Pinpoint the cell where the given text exists, returning its (x, y) midpoint coordinate. 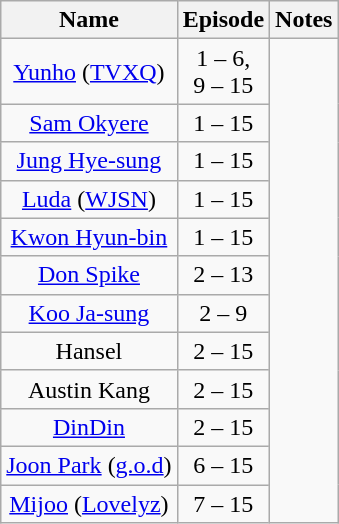
Kwon Hyun-bin (89, 237)
Episode (223, 20)
2 – 9 (223, 313)
Don Spike (89, 275)
Koo Ja-sung (89, 313)
Mijoo (Lovelyz) (89, 503)
2 – 13 (223, 275)
Name (89, 20)
Yunho (TVXQ) (89, 72)
Jung Hye-sung (89, 161)
Hansel (89, 351)
6 – 15 (223, 465)
Joon Park (g.o.d) (89, 465)
Luda (WJSN) (89, 199)
Notes (304, 20)
1 – 6,9 – 15 (223, 72)
7 – 15 (223, 503)
DinDin (89, 427)
Austin Kang (89, 389)
Sam Okyere (89, 123)
